For the text-containing cell, return its midpoint in [X, Y] coordinate format. 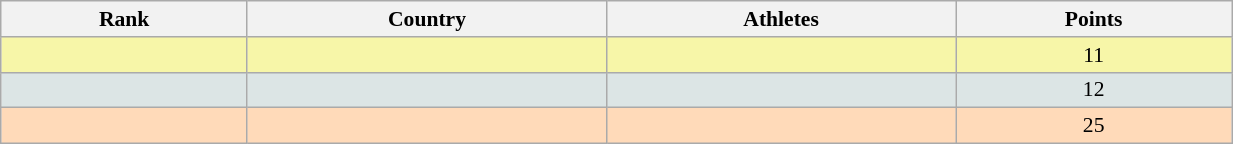
12 [1094, 90]
Rank [124, 19]
Country [426, 19]
Athletes [782, 19]
11 [1094, 55]
Points [1094, 19]
25 [1094, 126]
